Find where the given text appears and provide that cell's center as (x, y) coordinate. 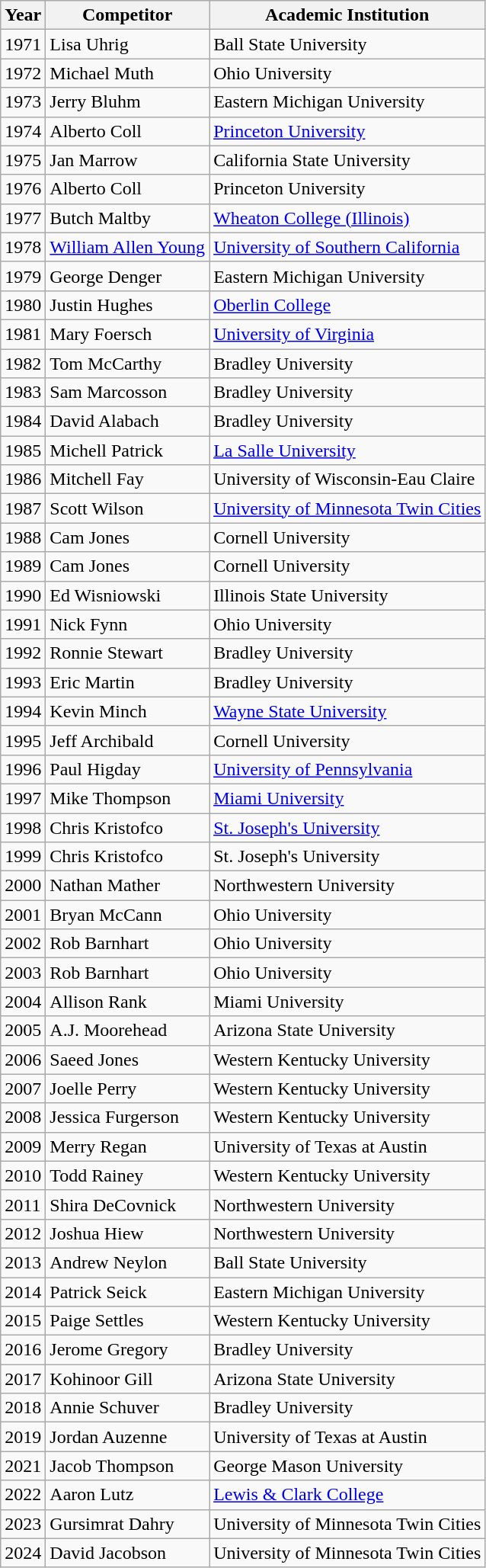
Gursimrat Dahry (128, 1524)
University of Virginia (347, 334)
2015 (23, 1321)
Lewis & Clark College (347, 1495)
1995 (23, 740)
University of Southern California (347, 247)
Jan Marrow (128, 160)
1992 (23, 653)
1971 (23, 44)
Academic Institution (347, 15)
George Denger (128, 276)
Bryan McCann (128, 915)
Andrew Neylon (128, 1262)
2013 (23, 1262)
Michell Patrick (128, 451)
2012 (23, 1233)
Illinois State University (347, 595)
Sam Marcosson (128, 393)
Kohinoor Gill (128, 1379)
Wayne State University (347, 711)
Jacob Thompson (128, 1466)
2008 (23, 1117)
1972 (23, 73)
David Alabach (128, 422)
Eric Martin (128, 682)
1976 (23, 189)
William Allen Young (128, 247)
Patrick Seick (128, 1292)
Merry Regan (128, 1146)
Saeed Jones (128, 1060)
2023 (23, 1524)
1999 (23, 857)
Oberlin College (347, 305)
Justin Hughes (128, 305)
2024 (23, 1553)
2000 (23, 886)
Year (23, 15)
2003 (23, 973)
Scott Wilson (128, 508)
2006 (23, 1060)
2005 (23, 1031)
2010 (23, 1175)
Jordan Auzenne (128, 1437)
Aaron Lutz (128, 1495)
1974 (23, 131)
2001 (23, 915)
Mary Foersch (128, 334)
2007 (23, 1089)
Nick Fynn (128, 624)
La Salle University (347, 451)
2011 (23, 1204)
Nathan Mather (128, 886)
1991 (23, 624)
Wheaton College (Illinois) (347, 218)
1979 (23, 276)
Mike Thompson (128, 798)
1989 (23, 566)
1981 (23, 334)
1973 (23, 102)
1983 (23, 393)
2021 (23, 1466)
Jeff Archibald (128, 740)
1982 (23, 364)
Ed Wisniowski (128, 595)
George Mason University (347, 1466)
Lisa Uhrig (128, 44)
Joshua Hiew (128, 1233)
Paige Settles (128, 1321)
Jessica Furgerson (128, 1117)
Michael Muth (128, 73)
Mitchell Fay (128, 479)
Shira DeCovnick (128, 1204)
Competitor (128, 15)
Butch Maltby (128, 218)
1997 (23, 798)
1985 (23, 451)
1988 (23, 537)
Joelle Perry (128, 1089)
1984 (23, 422)
Tom McCarthy (128, 364)
2017 (23, 1379)
University of Pennsylvania (347, 769)
2004 (23, 1002)
2002 (23, 944)
1990 (23, 595)
1975 (23, 160)
Jerry Bluhm (128, 102)
Annie Schuver (128, 1408)
California State University (347, 160)
A.J. Moorehead (128, 1031)
Kevin Minch (128, 711)
2016 (23, 1350)
Ronnie Stewart (128, 653)
1993 (23, 682)
1977 (23, 218)
Todd Rainey (128, 1175)
University of Wisconsin-Eau Claire (347, 479)
2019 (23, 1437)
1986 (23, 479)
1987 (23, 508)
1996 (23, 769)
1994 (23, 711)
Allison Rank (128, 1002)
1980 (23, 305)
2018 (23, 1408)
2014 (23, 1292)
1998 (23, 827)
1978 (23, 247)
2022 (23, 1495)
Jerome Gregory (128, 1350)
Paul Higday (128, 769)
2009 (23, 1146)
David Jacobson (128, 1553)
